Capture the cell that displays the provided text and extract its [X, Y] central coordinate. 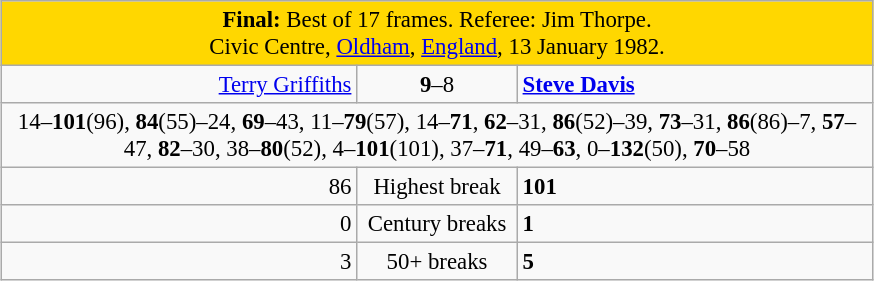
Century breaks [438, 224]
50+ breaks [438, 262]
Terry Griffiths [179, 85]
86 [179, 187]
Highest break [438, 187]
5 [695, 262]
101 [695, 187]
1 [695, 224]
Final: Best of 17 frames. Referee: Jim Thorpe.Civic Centre, Oldham, England, 13 January 1982. [437, 34]
3 [179, 262]
0 [179, 224]
9–8 [438, 85]
Steve Davis [695, 85]
